Detect which cell encompasses the target text, then output its (x, y) center coordinate. 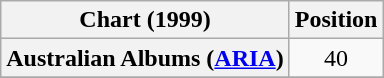
40 (336, 58)
Position (336, 20)
Chart (1999) (145, 20)
Australian Albums (ARIA) (145, 58)
